For the text-containing cell, return its midpoint in (X, Y) coordinate format. 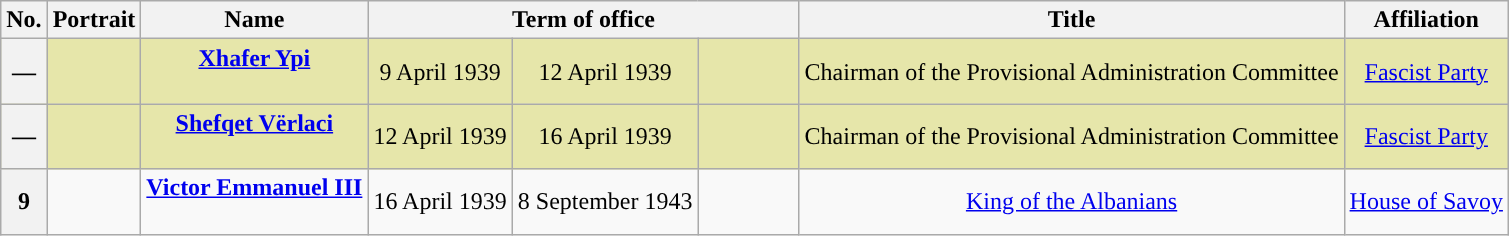
Victor Emmanuel III (254, 202)
Shefqet Vërlaci (254, 136)
King of the Albanians (1072, 202)
9 April 1939 (440, 72)
8 September 1943 (605, 202)
Name (254, 20)
House of Savoy (1426, 202)
Affiliation (1426, 20)
Xhafer Ypi (254, 72)
Title (1072, 20)
Term of office (584, 20)
No. (24, 20)
9 (24, 202)
Portrait (94, 20)
